Find where the given text appears and provide that cell's center as [X, Y] coordinate. 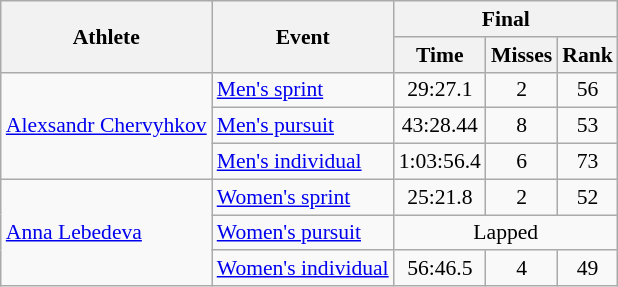
8 [522, 126]
49 [588, 269]
56:46.5 [440, 269]
Rank [588, 55]
Men's sprint [303, 90]
Time [440, 55]
52 [588, 197]
Anna Lebedeva [106, 232]
25:21.8 [440, 197]
Women's individual [303, 269]
Event [303, 36]
29:27.1 [440, 90]
Lapped [506, 233]
Women's pursuit [303, 233]
56 [588, 90]
73 [588, 162]
1:03:56.4 [440, 162]
Alexsandr Chervyhkov [106, 126]
Men's individual [303, 162]
Misses [522, 55]
6 [522, 162]
Women's sprint [303, 197]
4 [522, 269]
Athlete [106, 36]
53 [588, 126]
Final [506, 19]
43:28.44 [440, 126]
Men's pursuit [303, 126]
